Identify which cell holds the provided text, then report its (X, Y) central coordinate. 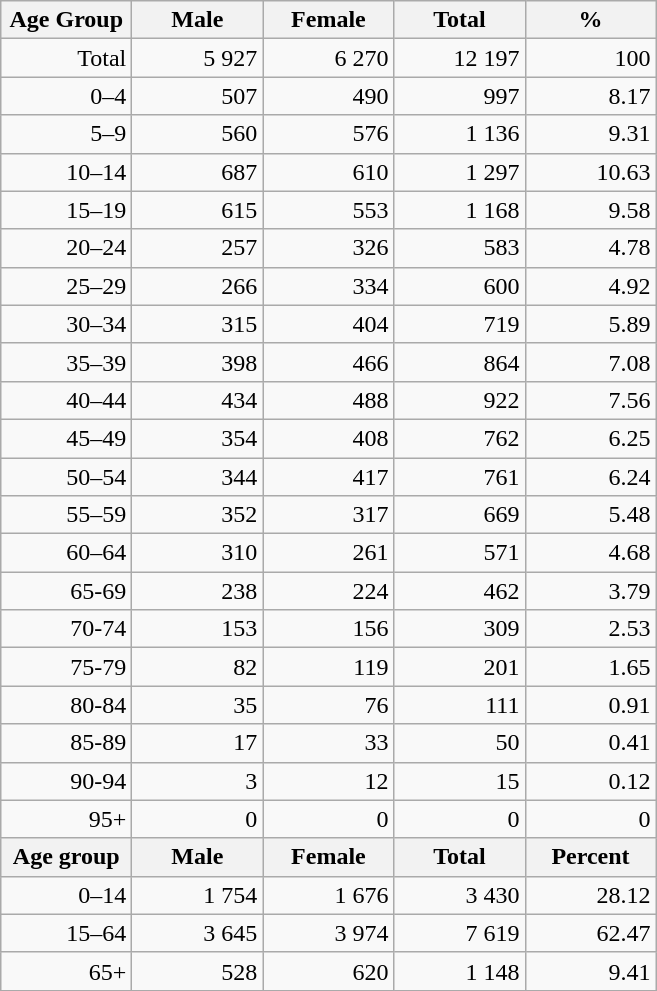
50–54 (66, 477)
5.48 (590, 515)
669 (460, 515)
100 (590, 58)
119 (328, 667)
922 (460, 400)
354 (198, 438)
398 (198, 362)
576 (328, 134)
8.17 (590, 96)
4.68 (590, 553)
10–14 (66, 172)
1 168 (460, 210)
404 (328, 324)
35 (198, 705)
80-84 (66, 705)
1 148 (460, 971)
864 (460, 362)
55–59 (66, 515)
3 974 (328, 933)
10.63 (590, 172)
0–4 (66, 96)
466 (328, 362)
20–24 (66, 248)
15–19 (66, 210)
3 430 (460, 895)
Age Group (66, 20)
719 (460, 324)
90-94 (66, 781)
344 (198, 477)
488 (328, 400)
9.41 (590, 971)
12 (328, 781)
12 197 (460, 58)
Age group (66, 857)
1 136 (460, 134)
17 (198, 743)
553 (328, 210)
687 (198, 172)
30–34 (66, 324)
4.92 (590, 286)
615 (198, 210)
417 (328, 477)
4.78 (590, 248)
62.47 (590, 933)
6.25 (590, 438)
7.08 (590, 362)
75-79 (66, 667)
224 (328, 591)
25–29 (66, 286)
40–44 (66, 400)
315 (198, 324)
610 (328, 172)
28.12 (590, 895)
1 297 (460, 172)
5–9 (66, 134)
507 (198, 96)
238 (198, 591)
156 (328, 629)
0.41 (590, 743)
266 (198, 286)
15 (460, 781)
490 (328, 96)
9.31 (590, 134)
560 (198, 134)
408 (328, 438)
261 (328, 553)
201 (460, 667)
7.56 (590, 400)
15–64 (66, 933)
1.65 (590, 667)
1 676 (328, 895)
2.53 (590, 629)
528 (198, 971)
326 (328, 248)
6 270 (328, 58)
309 (460, 629)
583 (460, 248)
45–49 (66, 438)
434 (198, 400)
76 (328, 705)
9.58 (590, 210)
3 645 (198, 933)
0.91 (590, 705)
Percent (590, 857)
95+ (66, 819)
0–14 (66, 895)
111 (460, 705)
50 (460, 743)
60–64 (66, 553)
70-74 (66, 629)
33 (328, 743)
462 (460, 591)
6.24 (590, 477)
65-69 (66, 591)
257 (198, 248)
3 (198, 781)
82 (198, 667)
761 (460, 477)
65+ (66, 971)
620 (328, 971)
762 (460, 438)
7 619 (460, 933)
310 (198, 553)
317 (328, 515)
153 (198, 629)
352 (198, 515)
1 754 (198, 895)
5.89 (590, 324)
0.12 (590, 781)
85-89 (66, 743)
334 (328, 286)
571 (460, 553)
5 927 (198, 58)
% (590, 20)
35–39 (66, 362)
3.79 (590, 591)
600 (460, 286)
997 (460, 96)
